Return (X, Y) of the center of cell containing provided text 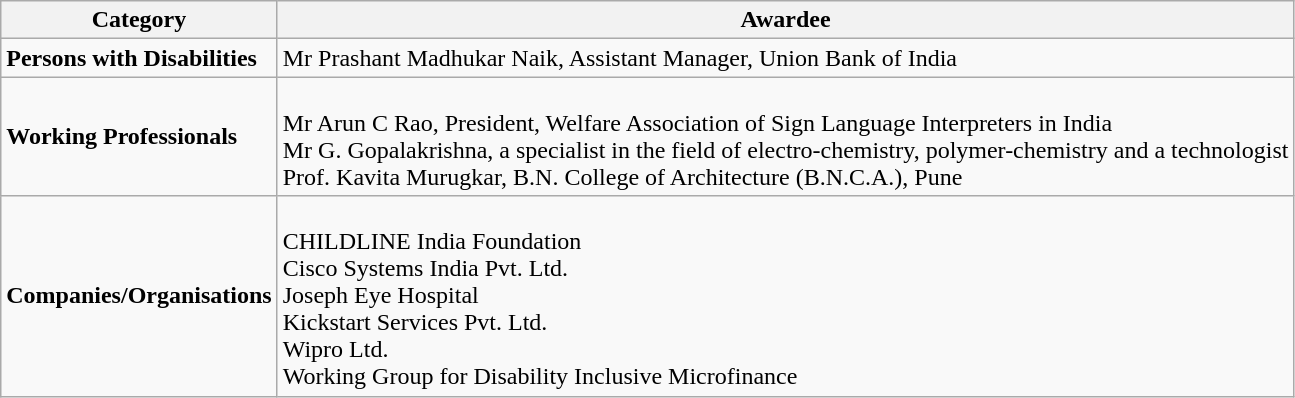
Awardee (786, 20)
Companies/Organisations (139, 296)
Mr Prashant Madhukar Naik, Assistant Manager, Union Bank of India (786, 58)
Persons with Disabilities (139, 58)
Working Professionals (139, 136)
Category (139, 20)
